Return the (X, Y) coordinate for the center point of the cell that contains the specified text.  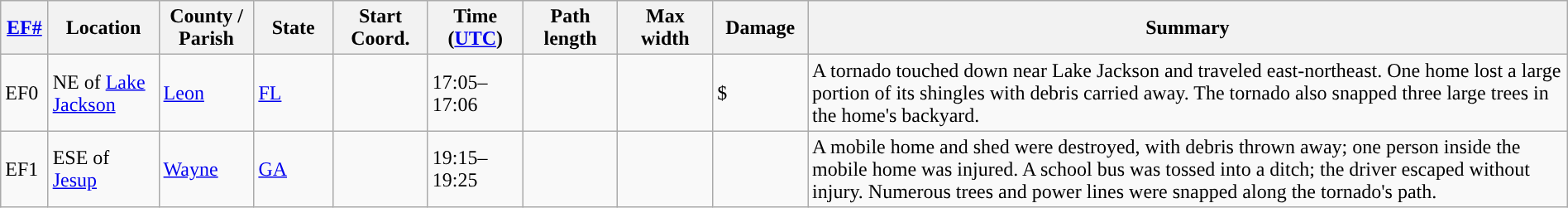
Wayne (207, 169)
State (294, 28)
17:05–17:06 (475, 93)
Summary (1188, 28)
Path length (571, 28)
Max width (665, 28)
EF1 (25, 169)
County / Parish (207, 28)
$ (761, 93)
Location (103, 28)
GA (294, 169)
FL (294, 93)
Start Coord. (380, 28)
19:15–19:25 (475, 169)
NE of Lake Jackson (103, 93)
ESE of Jesup (103, 169)
Time (UTC) (475, 28)
Leon (207, 93)
EF# (25, 28)
Damage (761, 28)
EF0 (25, 93)
